Locate the cell with the specified text and output its (x, y) center coordinate. 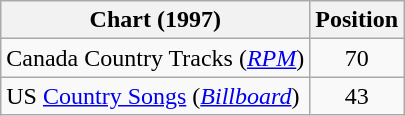
70 (357, 58)
Canada Country Tracks (RPM) (156, 58)
Position (357, 20)
Chart (1997) (156, 20)
US Country Songs (Billboard) (156, 96)
43 (357, 96)
